Return [X, Y] of the center of cell containing provided text 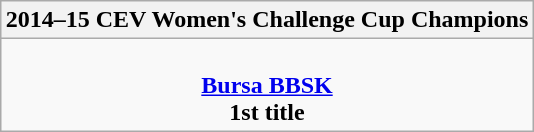
Bursa BBSK 1st title [267, 85]
2014–15 CEV Women's Challenge Cup Champions [267, 20]
